Return the (x, y) coordinate for the center point of the cell that contains the specified text.  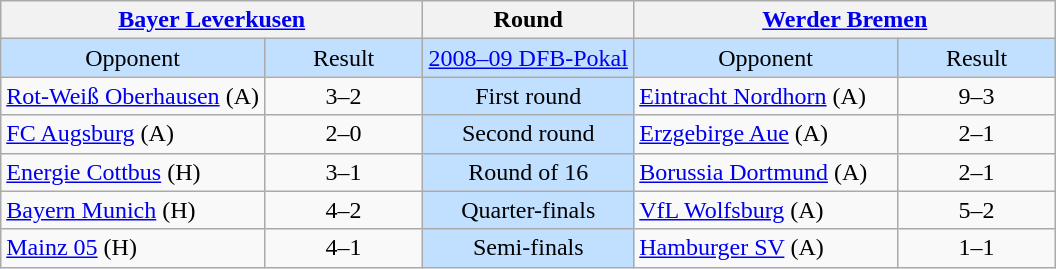
Quarter-finals (528, 210)
Bayer Leverkusen (212, 20)
2–0 (343, 134)
Round (528, 20)
Werder Bremen (845, 20)
Second round (528, 134)
Semi-finals (528, 248)
3–1 (343, 172)
Bayern Munich (H) (133, 210)
Borussia Dortmund (A) (766, 172)
5–2 (976, 210)
Rot-Weiß Oberhausen (A) (133, 96)
Energie Cottbus (H) (133, 172)
FC Augsburg (A) (133, 134)
Mainz 05 (H) (133, 248)
4–1 (343, 248)
9–3 (976, 96)
VfL Wolfsburg (A) (766, 210)
1–1 (976, 248)
First round (528, 96)
Erzgebirge Aue (A) (766, 134)
3–2 (343, 96)
Eintracht Nordhorn (A) (766, 96)
4–2 (343, 210)
Round of 16 (528, 172)
Hamburger SV (A) (766, 248)
2008–09 DFB-Pokal (528, 58)
